Scan for the cell matching the given text and deliver its (X, Y) coordinate at center. 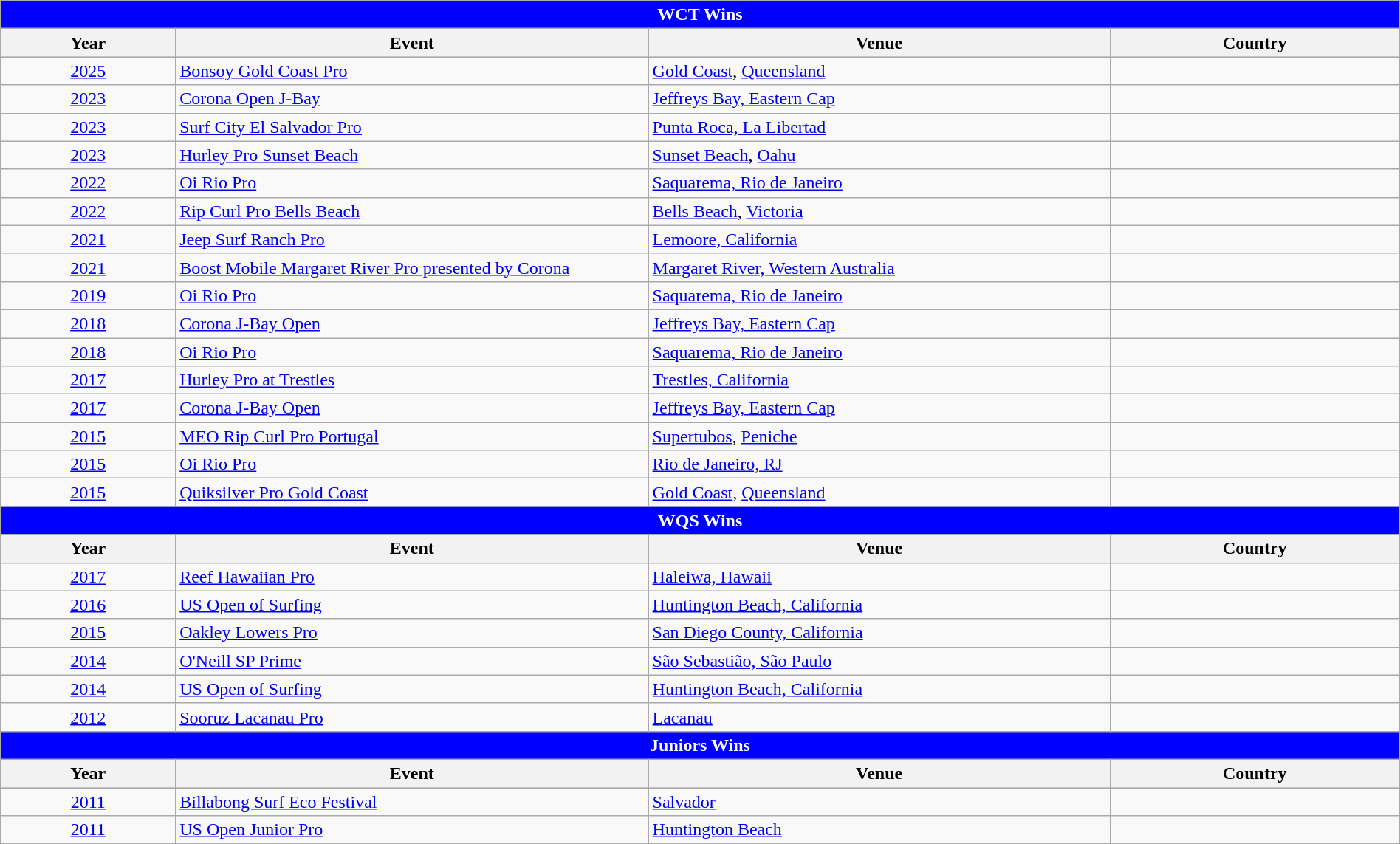
Oakley Lowers Pro (412, 633)
US Open Junior Pro (412, 830)
Reef Hawaiian Pro (412, 577)
WCT Wins (700, 15)
WQS Wins (700, 521)
2012 (89, 717)
Margaret River, Western Australia (879, 267)
Punta Roca, La Libertad (879, 127)
Lemoore, California (879, 239)
Salvador (879, 801)
Jeep Surf Ranch Pro (412, 239)
MEO Rip Curl Pro Portugal (412, 436)
O'Neill SP Prime (412, 661)
Surf City El Salvador Pro (412, 127)
2019 (89, 295)
Hurley Pro Sunset Beach (412, 155)
Corona Open J-Bay (412, 99)
Bells Beach, Victoria (879, 211)
Hurley Pro at Trestles (412, 380)
Boost Mobile Margaret River Pro presented by Corona (412, 267)
Quiksilver Pro Gold Coast (412, 493)
Trestles, California (879, 380)
São Sebastião, São Paulo (879, 661)
Huntington Beach (879, 830)
Billabong Surf Eco Festival (412, 801)
Sooruz Lacanau Pro (412, 717)
Bonsoy Gold Coast Pro (412, 71)
San Diego County, California (879, 633)
2016 (89, 605)
Supertubos, Peniche (879, 436)
Haleiwa, Hawaii (879, 577)
Juniors Wins (700, 745)
Rio de Janeiro, RJ (879, 464)
2025 (89, 71)
Lacanau (879, 717)
Sunset Beach, Oahu (879, 155)
Rip Curl Pro Bells Beach (412, 211)
